Detect which cell encompasses the target text, then output its (x, y) center coordinate. 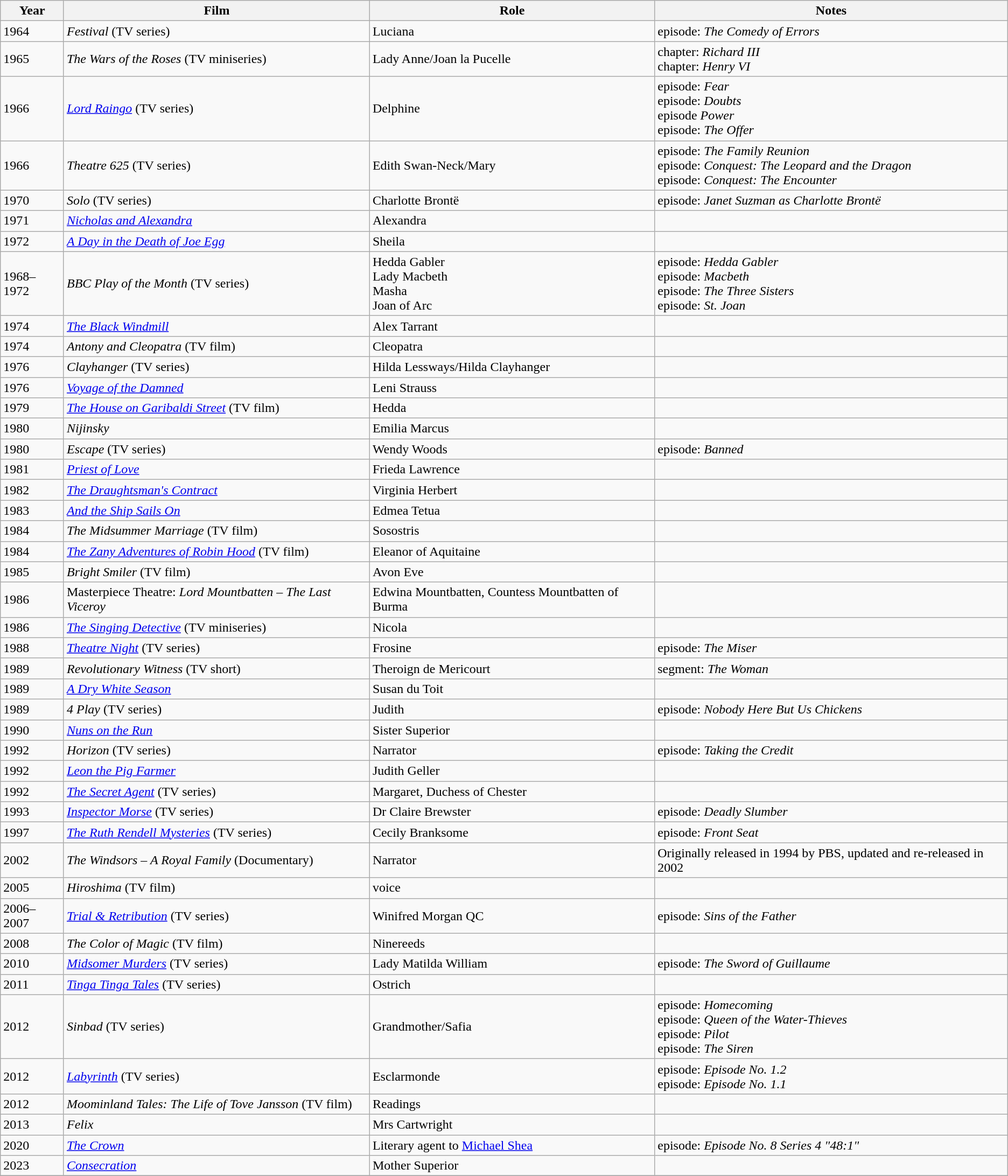
segment: The Woman (831, 668)
Hilda Lessways/Hilda Clayhanger (512, 367)
2013 (32, 1124)
2008 (32, 943)
The Color of Magic (TV film) (216, 943)
4 Play (TV series) (216, 709)
Priest of Love (216, 470)
1970 (32, 200)
Cecily Branksome (512, 832)
Charlotte Brontë (512, 200)
Leon the Pig Farmer (216, 771)
The Secret Agent (TV series) (216, 792)
1985 (32, 572)
The Wars of the Roses (TV miniseries) (216, 59)
Delphine (512, 109)
1981 (32, 470)
episode: Hedda Gablerepisode: Macbethepisode: The Three Sistersepisode: St. Joan (831, 283)
Sheila (512, 241)
Theroign de Mericourt (512, 668)
Inspector Morse (TV series) (216, 812)
episode: Nobody Here But Us Chickens (831, 709)
1993 (32, 812)
episode: The Family Reunionepisode: Conquest: The Leopard and the Dragonepisode: Conquest: The Encounter (831, 165)
Dr Claire Brewster (512, 812)
2010 (32, 964)
Antony and Cleopatra (TV film) (216, 346)
Lord Raingo (TV series) (216, 109)
Esclarmonde (512, 1076)
Eleanor of Aquitaine (512, 551)
1964 (32, 31)
chapter: Richard IIIchapter: Henry VI (831, 59)
Nicholas and Alexandra (216, 221)
A Dry White Season (216, 689)
And the Ship Sails On (216, 510)
A Day in the Death of Joe Egg (216, 241)
Judith Geller (512, 771)
1979 (32, 408)
Solo (TV series) (216, 200)
episode: Banned (831, 449)
Originally released in 1994 by PBS, updated and re-released in 2002 (831, 860)
Midsomer Murders (TV series) (216, 964)
episode: Deadly Slumber (831, 812)
Bright Smiler (TV film) (216, 572)
The Crown (216, 1145)
Frieda Lawrence (512, 470)
Clayhanger (TV series) (216, 367)
Nicola (512, 627)
episode: Sins of the Father (831, 915)
The Ruth Rendell Mysteries (TV series) (216, 832)
episode: The Comedy of Errors (831, 31)
Moominland Tales: The Life of Tove Jansson (TV film) (216, 1104)
Sosostris (512, 531)
episode: The Sword of Guillaume (831, 964)
Edmea Tetua (512, 510)
Grandmother/Safia (512, 1026)
Sister Superior (512, 730)
2005 (32, 888)
Luciana (512, 31)
Hiroshima (TV film) (216, 888)
Felix (216, 1124)
1965 (32, 59)
Emilia Marcus (512, 429)
Theatre 625 (TV series) (216, 165)
Sinbad (TV series) (216, 1026)
Edith Swan-Neck/Mary (512, 165)
Winifred Morgan QC (512, 915)
episode: Episode No. 1.2episode: Episode No. 1.1 (831, 1076)
1997 (32, 832)
Nuns on the Run (216, 730)
1971 (32, 221)
Trial & Retribution (TV series) (216, 915)
1968–1972 (32, 283)
Lady Anne/Joan la Pucelle (512, 59)
The Zany Adventures of Robin Hood (TV film) (216, 551)
episode: Janet Suzman as Charlotte Brontë (831, 200)
Festival (TV series) (216, 31)
Alexandra (512, 221)
Cleopatra (512, 346)
1990 (32, 730)
2020 (32, 1145)
Year (32, 11)
episode: Front Seat (831, 832)
2011 (32, 984)
The Black Windmill (216, 326)
Horizon (TV series) (216, 751)
1972 (32, 241)
The Singing Detective (TV miniseries) (216, 627)
Susan du Toit (512, 689)
Ninereeds (512, 943)
Readings (512, 1104)
Wendy Woods (512, 449)
episode: Episode No. 8 Series 4 "48:1" (831, 1145)
Masterpiece Theatre: Lord Mountbatten – The Last Viceroy (216, 600)
Lady Matilda William (512, 964)
Avon Eve (512, 572)
1982 (32, 490)
Mother Superior (512, 1166)
The Draughtsman's Contract (216, 490)
Virginia Herbert (512, 490)
BBC Play of the Month (TV series) (216, 283)
Consecration (216, 1166)
Escape (TV series) (216, 449)
episode: Homecomingepisode: Queen of the Water-Thievesepisode: Pilotepisode: The Siren (831, 1026)
2002 (32, 860)
Tinga Tinga Tales (TV series) (216, 984)
Frosine (512, 648)
Voyage of the Damned (216, 387)
Theatre Night (TV series) (216, 648)
Alex Tarrant (512, 326)
Judith (512, 709)
Ostrich (512, 984)
Revolutionary Witness (TV short) (216, 668)
2023 (32, 1166)
Notes (831, 11)
Edwina Mountbatten, Countess Mountbatten of Burma (512, 600)
The House on Garibaldi Street (TV film) (216, 408)
Role (512, 11)
Hedda GablerLady MacbethMashaJoan of Arc (512, 283)
Margaret, Duchess of Chester (512, 792)
Literary agent to Michael Shea (512, 1145)
The Windsors – A Royal Family (Documentary) (216, 860)
Labyrinth (TV series) (216, 1076)
The Midsummer Marriage (TV film) (216, 531)
episode: The Miser (831, 648)
1988 (32, 648)
2006–2007 (32, 915)
Hedda (512, 408)
Nijinsky (216, 429)
episode: Fearepisode: Doubtsepisode Powerepisode: The Offer (831, 109)
Mrs Cartwright (512, 1124)
episode: Taking the Credit (831, 751)
1983 (32, 510)
Film (216, 11)
voice (512, 888)
Leni Strauss (512, 387)
